Extract the (X, Y) coordinate from the center of the cell holding the provided text.  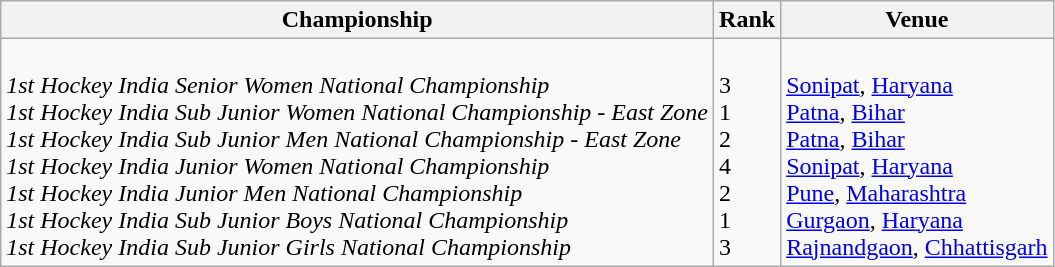
3 1 2 4 2 1 3 (748, 152)
Rank (748, 20)
Sonipat, Haryana Patna, Bihar Patna, Bihar Sonipat, Haryana Pune, Maharashtra Gurgaon, Haryana Rajnandgaon, Chhattisgarh (917, 152)
Venue (917, 20)
Championship (358, 20)
